Find where the given text appears and provide that cell's center as (x, y) coordinate. 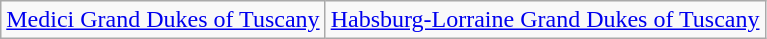
Habsburg-Lorraine Grand Dukes of Tuscany (545, 20)
Medici Grand Dukes of Tuscany (163, 20)
